Provide the (x, y) coordinate of the cell's center where the given text is located.  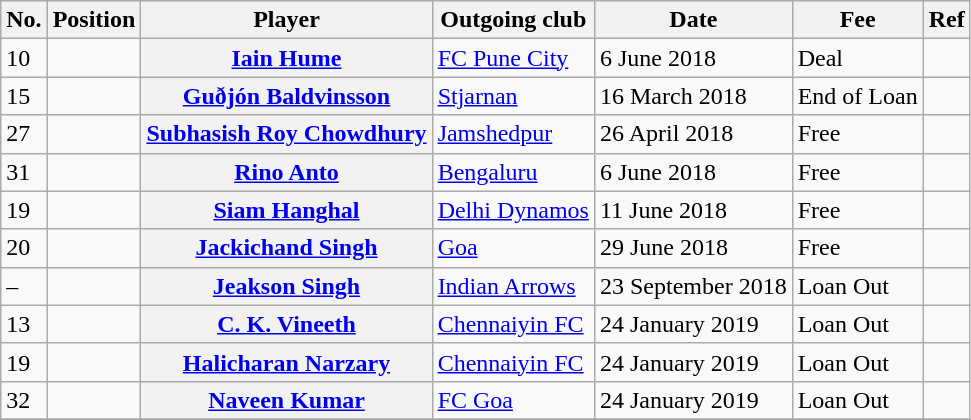
Position (94, 20)
16 March 2018 (693, 96)
32 (24, 400)
15 (24, 96)
Ref (946, 20)
Indian Arrows (513, 286)
No. (24, 20)
13 (24, 324)
23 September 2018 (693, 286)
Stjarnan (513, 96)
Player (286, 20)
End of Loan (858, 96)
Guðjón Baldvinsson (286, 96)
Subhasish Roy Chowdhury (286, 134)
31 (24, 172)
FC Goa (513, 400)
10 (24, 58)
Halicharan Narzary (286, 362)
Bengaluru (513, 172)
Siam Hanghal (286, 210)
Jeakson Singh (286, 286)
Outgoing club (513, 20)
Goa (513, 248)
11 June 2018 (693, 210)
Date (693, 20)
Rino Anto (286, 172)
Naveen Kumar (286, 400)
Iain Hume (286, 58)
– (24, 286)
Deal (858, 58)
29 June 2018 (693, 248)
Jamshedpur (513, 134)
Fee (858, 20)
FC Pune City (513, 58)
Jackichand Singh (286, 248)
Delhi Dynamos (513, 210)
26 April 2018 (693, 134)
27 (24, 134)
20 (24, 248)
C. K. Vineeth (286, 324)
